Scan for the cell matching the given text and deliver its (x, y) coordinate at center. 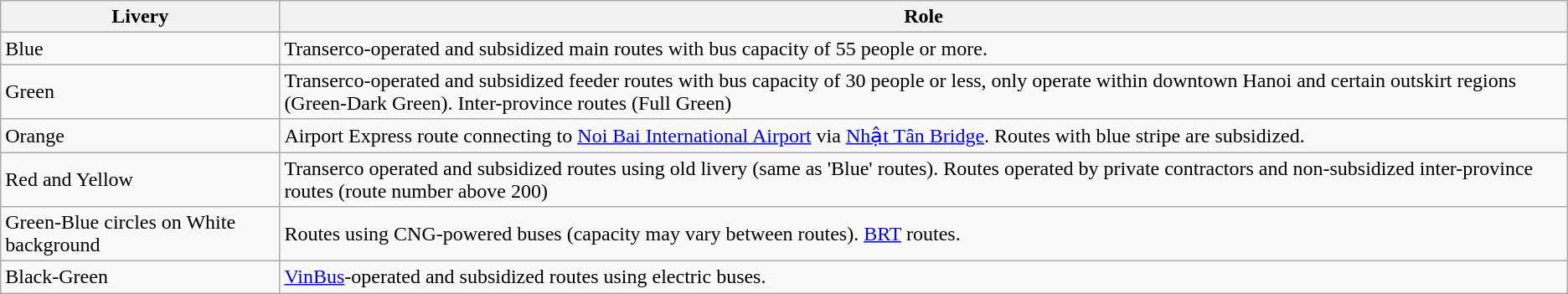
Orange (141, 136)
Role (923, 17)
Red and Yellow (141, 179)
Transerco-operated and subsidized main routes with bus capacity of 55 people or more. (923, 49)
Livery (141, 17)
Airport Express route connecting to Noi Bai International Airport via Nhật Tân Bridge. Routes with blue stripe are subsidized. (923, 136)
Blue (141, 49)
Green-Blue circles on White background (141, 235)
Routes using CNG-powered buses (capacity may vary between routes). BRT routes. (923, 235)
VinBus-operated and subsidized routes using electric buses. (923, 277)
Green (141, 92)
Black-Green (141, 277)
